Determine the (X, Y) coordinate at the center of the cell enclosing the given text.  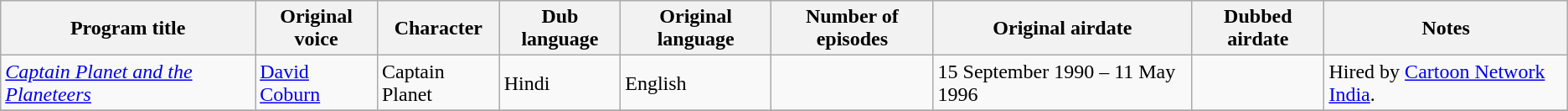
Captain Planet and the Planeteers (128, 82)
Original airdate (1062, 29)
Character (438, 29)
Dub language (560, 29)
Original voice (317, 29)
Captain Planet (438, 82)
English (696, 82)
15 September 1990 – 11 May 1996 (1062, 82)
Hindi (560, 82)
Program title (128, 29)
Number of episodes (853, 29)
David Coburn (317, 82)
Dubbed airdate (1258, 29)
Notes (1446, 29)
Original language (696, 29)
Hired by Cartoon Network India. (1446, 82)
